Find where the given text appears and provide that cell's center as [X, Y] coordinate. 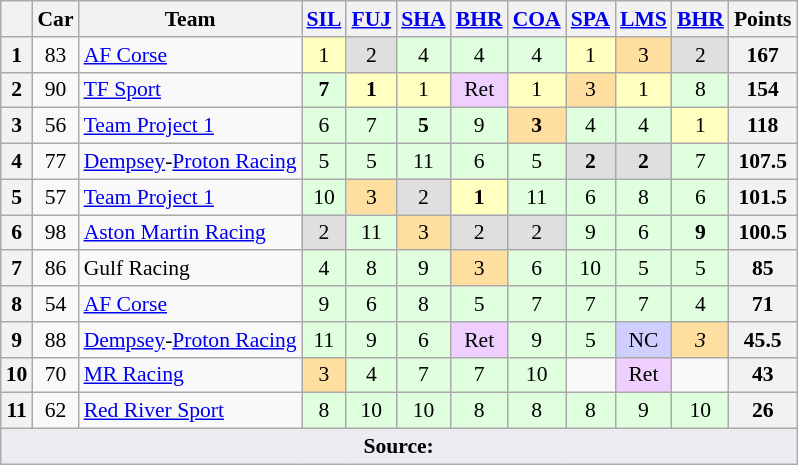
Gulf Racing [190, 269]
71 [763, 304]
88 [55, 340]
86 [55, 269]
Red River Sport [190, 411]
TF Sport [190, 90]
Car [55, 19]
154 [763, 90]
56 [55, 126]
77 [55, 162]
101.5 [763, 197]
MR Racing [190, 375]
98 [55, 233]
FUJ [371, 19]
COA [537, 19]
Source: [399, 447]
85 [763, 269]
118 [763, 126]
SHA [424, 19]
26 [763, 411]
SPA [590, 19]
Points [763, 19]
NC [644, 340]
167 [763, 55]
57 [55, 197]
LMS [644, 19]
83 [55, 55]
62 [55, 411]
107.5 [763, 162]
90 [55, 90]
54 [55, 304]
70 [55, 375]
Team [190, 19]
Aston Martin Racing [190, 233]
43 [763, 375]
100.5 [763, 233]
45.5 [763, 340]
SIL [324, 19]
